Locate the cell with the specified text and output its [x, y] center coordinate. 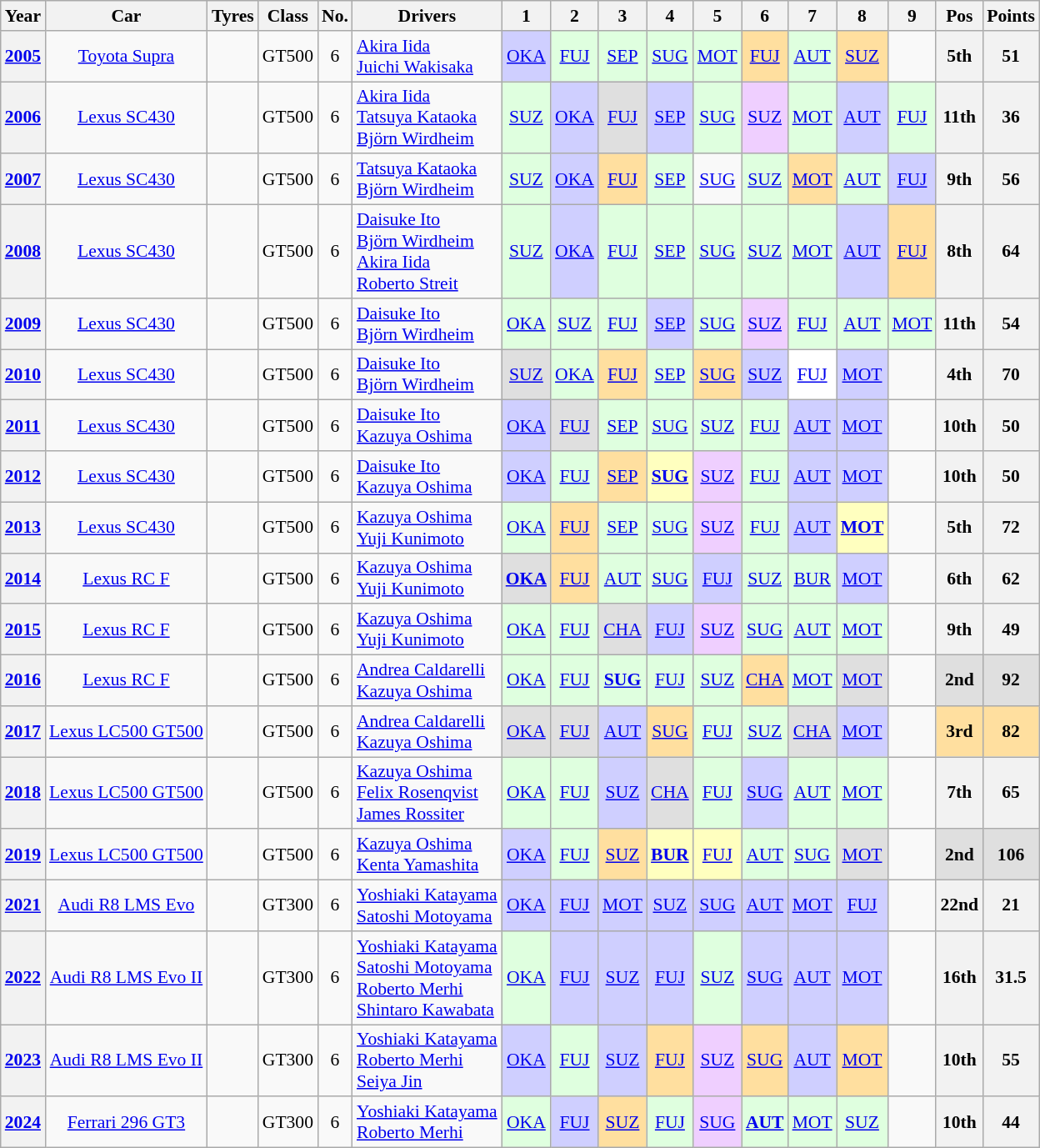
Points [1011, 16]
4th [959, 375]
2009 [23, 323]
2016 [23, 680]
65 [1011, 794]
Audi R8 LMS Evo [127, 905]
36 [1011, 118]
49 [1011, 630]
Class [288, 16]
7 [812, 16]
No. [335, 16]
Yoshiaki Katayama Satoshi Motoyama Roberto Merhi Shintaro Kawabata [427, 978]
Toyota Supra [127, 57]
2019 [23, 855]
2013 [23, 527]
55 [1011, 1060]
4 [670, 16]
8th [959, 252]
7th [959, 794]
16th [959, 978]
31.5 [1011, 978]
2011 [23, 425]
82 [1011, 732]
9 [912, 16]
2005 [23, 57]
2017 [23, 732]
Yoshiaki Katayama Roberto Merhi [427, 1122]
54 [1011, 323]
Akira Iida Juichi Wakisaka [427, 57]
Drivers [427, 16]
Ferrari 296 GT3 [127, 1122]
Yoshiaki Katayama Roberto Merhi Seiya Jin [427, 1060]
106 [1011, 855]
21 [1011, 905]
2014 [23, 579]
62 [1011, 579]
2021 [23, 905]
Year [23, 16]
2024 [23, 1122]
72 [1011, 527]
3 [622, 16]
22nd [959, 905]
6th [959, 579]
2018 [23, 794]
2 [575, 16]
Pos [959, 16]
Tatsuya Kataoka Björn Wirdheim [427, 180]
Kazuya Oshima Kenta Yamashita [427, 855]
8 [862, 16]
Car [127, 16]
56 [1011, 180]
Yoshiaki Katayama Satoshi Motoyama [427, 905]
5 [717, 16]
Akira Iida Tatsuya Kataoka Björn Wirdheim [427, 118]
Kazuya Oshima Felix Rosenqvist James Rossiter [427, 794]
2008 [23, 252]
44 [1011, 1122]
92 [1011, 680]
2023 [23, 1060]
Daisuke Ito Björn Wirdheim Akira Iida Roberto Streit [427, 252]
2022 [23, 978]
51 [1011, 57]
2012 [23, 477]
70 [1011, 375]
1 [527, 16]
Tyres [233, 16]
2010 [23, 375]
3rd [959, 732]
64 [1011, 252]
2006 [23, 118]
2015 [23, 630]
2007 [23, 180]
